Determine the (X, Y) coordinate at the center of the cell enclosing the given text.  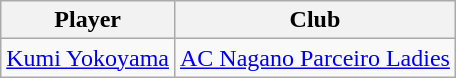
AC Nagano Parceiro Ladies (314, 58)
Player (88, 20)
Club (314, 20)
Kumi Yokoyama (88, 58)
